Return (x, y) of the center of cell containing provided text 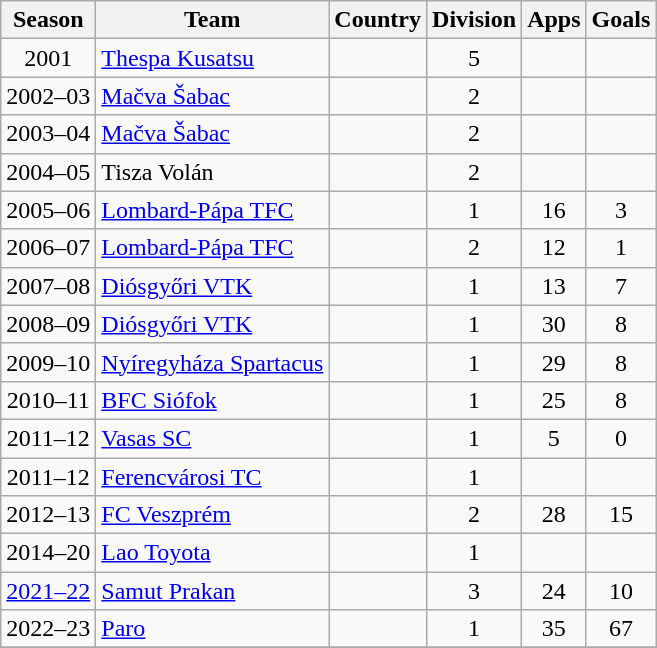
FC Veszprém (212, 515)
10 (621, 591)
35 (554, 629)
24 (554, 591)
Division (474, 20)
28 (554, 515)
7 (621, 286)
Nyíregyháza Spartacus (212, 362)
Tisza Volán (212, 172)
12 (554, 248)
BFC Siófok (212, 400)
Ferencvárosi TC (212, 477)
2007–08 (48, 286)
Samut Prakan (212, 591)
2022–23 (48, 629)
16 (554, 210)
2004–05 (48, 172)
25 (554, 400)
2010–11 (48, 400)
2012–13 (48, 515)
2009–10 (48, 362)
30 (554, 324)
2003–04 (48, 134)
13 (554, 286)
Thespa Kusatsu (212, 58)
2001 (48, 58)
67 (621, 629)
Team (212, 20)
2002–03 (48, 96)
2014–20 (48, 553)
0 (621, 438)
29 (554, 362)
Paro (212, 629)
2021–22 (48, 591)
Goals (621, 20)
Lao Toyota (212, 553)
2006–07 (48, 248)
Apps (554, 20)
Country (378, 20)
2008–09 (48, 324)
2005–06 (48, 210)
15 (621, 515)
Season (48, 20)
Vasas SC (212, 438)
